Return the [X, Y] coordinate for the center point of the cell that contains the specified text.  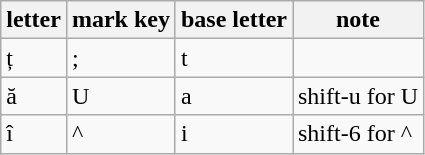
t [234, 58]
; [120, 58]
ă [34, 96]
^ [120, 134]
shift-u for U [358, 96]
ț [34, 58]
i [234, 134]
letter [34, 20]
shift-6 for ^ [358, 134]
base letter [234, 20]
U [120, 96]
note [358, 20]
a [234, 96]
mark key [120, 20]
î [34, 134]
